Search for the cell housing the specified text and yield its [x, y] center coordinate. 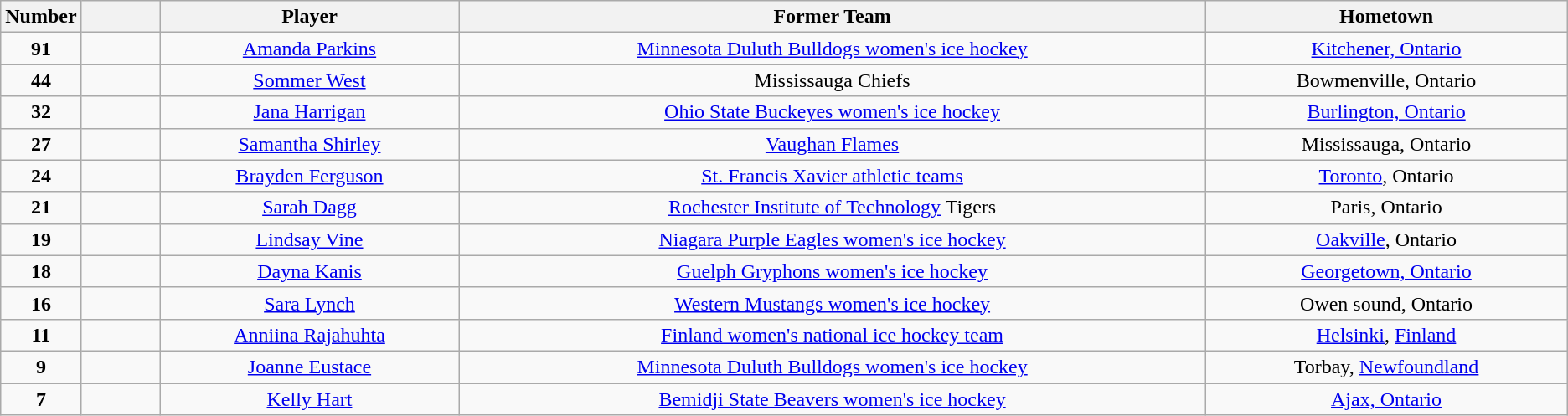
9 [41, 367]
44 [41, 80]
21 [41, 208]
91 [41, 49]
Niagara Purple Eagles women's ice hockey [833, 239]
Sara Lynch [310, 303]
Kitchener, Ontario [1386, 49]
Number [41, 17]
Hometown [1386, 17]
Player [310, 17]
Mississauga, Ontario [1386, 144]
Georgetown, Ontario [1386, 271]
Sarah Dagg [310, 208]
Paris, Ontario [1386, 208]
Mississauga Chiefs [833, 80]
Toronto, Ontario [1386, 176]
24 [41, 176]
16 [41, 303]
Jana Harrigan [310, 112]
Former Team [833, 17]
32 [41, 112]
Lindsay Vine [310, 239]
St. Francis Xavier athletic teams [833, 176]
Anniina Rajahuhta [310, 335]
Joanne Eustace [310, 367]
27 [41, 144]
18 [41, 271]
19 [41, 239]
Burlington, Ontario [1386, 112]
Rochester Institute of Technology Tigers [833, 208]
Ajax, Ontario [1386, 399]
Bowmenville, Ontario [1386, 80]
Amanda Parkins [310, 49]
7 [41, 399]
Bemidji State Beavers women's ice hockey [833, 399]
Sommer West [310, 80]
Samantha Shirley [310, 144]
Brayden Ferguson [310, 176]
11 [41, 335]
Ohio State Buckeyes women's ice hockey [833, 112]
Kelly Hart [310, 399]
Oakville, Ontario [1386, 239]
Finland women's national ice hockey team [833, 335]
Guelph Gryphons women's ice hockey [833, 271]
Torbay, Newfoundland [1386, 367]
Western Mustangs women's ice hockey [833, 303]
Owen sound, Ontario [1386, 303]
Vaughan Flames [833, 144]
Helsinki, Finland [1386, 335]
Dayna Kanis [310, 271]
